Scan for the cell matching the given text and deliver its [X, Y] coordinate at center. 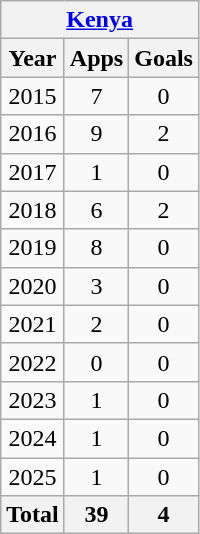
6 [96, 210]
2019 [33, 248]
2025 [33, 477]
Apps [96, 58]
2017 [33, 172]
3 [96, 286]
4 [164, 515]
2021 [33, 324]
Year [33, 58]
2024 [33, 438]
7 [96, 96]
8 [96, 248]
2016 [33, 134]
Kenya [100, 20]
39 [96, 515]
Goals [164, 58]
2015 [33, 96]
2020 [33, 286]
2022 [33, 362]
9 [96, 134]
2018 [33, 210]
Total [33, 515]
2023 [33, 400]
